From the cell containing the given text, extract its center point as [X, Y] coordinate. 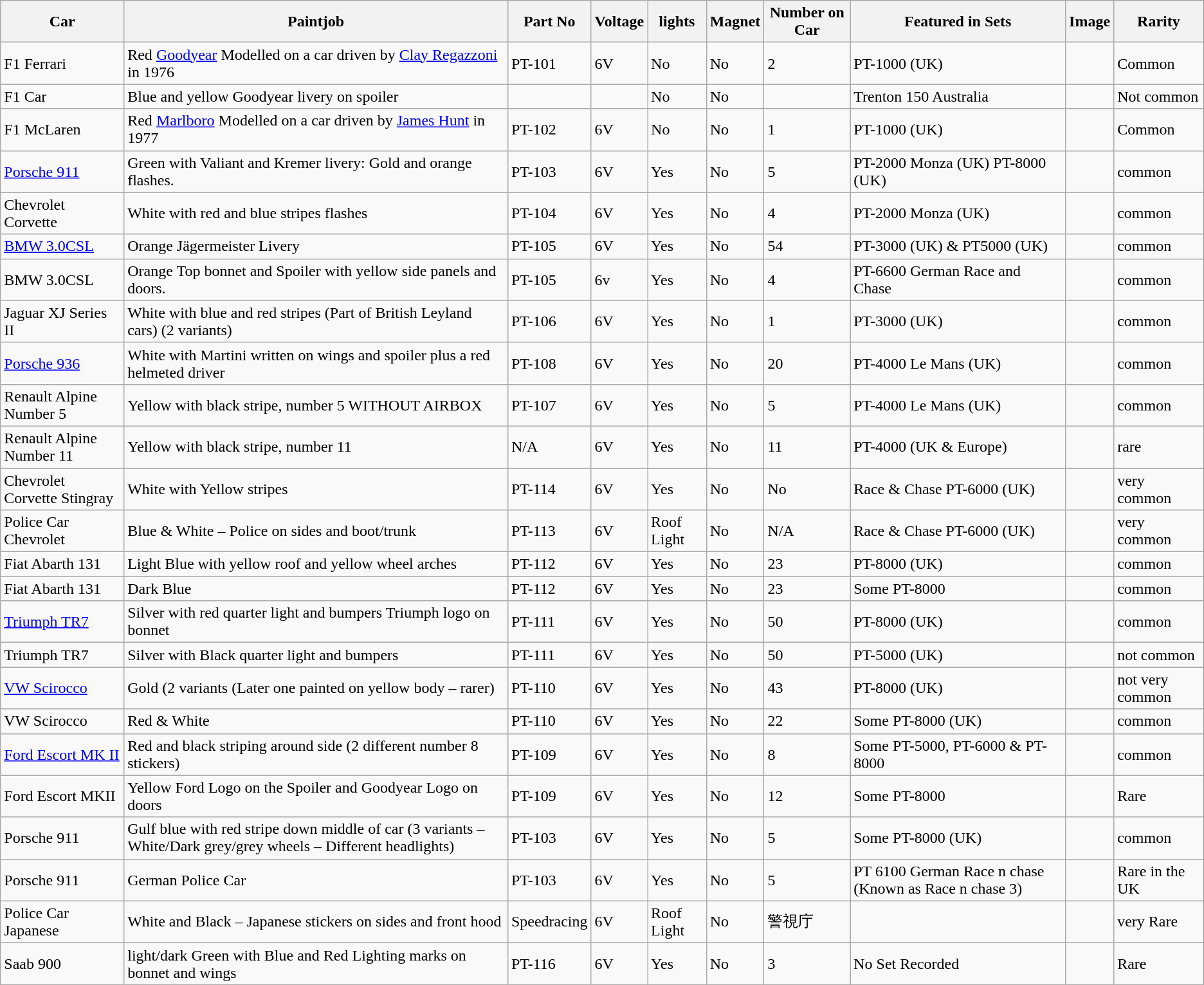
Rarity [1159, 22]
6v [619, 279]
Rare in the UK [1159, 880]
Red and black striping around side (2 different number 8 stickers) [316, 754]
light/dark Green with Blue and Red Lighting marks on bonnet and wings [316, 964]
Image [1090, 22]
rare [1159, 446]
No Set Recorded [958, 964]
Chevrolet Corvette Stingray [62, 489]
PT-113 [549, 531]
Number on Car [807, 22]
Trenton 150 Australia [958, 97]
Orange Top bonnet and Spoiler with yellow side panels and doors. [316, 279]
Orange Jägermeister Livery [316, 246]
Silver with Black quarter light and bumpers [316, 655]
PT-5000 (UK) [958, 655]
PT-106 [549, 322]
F1 Ferrari [62, 63]
20 [807, 363]
White with Yellow stripes [316, 489]
Saab 900 [62, 964]
White with blue and red stripes (Part of British Leyland cars) (2 variants) [316, 322]
PT-3000 (UK) [958, 322]
White with Martini written on wings and spoiler plus a red helmeted driver [316, 363]
PT-2000 Monza (UK) PT-8000 (UK) [958, 171]
Jaguar XJ Series II [62, 322]
Yellow with black stripe, number 5 WITHOUT AIRBOX [316, 405]
Not common [1159, 97]
PT-104 [549, 214]
Light Blue with yellow roof and yellow wheel arches [316, 564]
Yellow Ford Logo on the Spoiler and Goodyear Logo on doors [316, 796]
Red Marlboro Modelled on a car driven by James Hunt in 1977 [316, 130]
8 [807, 754]
very Rare [1159, 921]
not very common [1159, 688]
11 [807, 446]
Chevrolet Corvette [62, 214]
Car [62, 22]
Blue and yellow Goodyear livery on spoiler [316, 97]
Gold (2 variants (Later one painted on yellow body – rarer) [316, 688]
43 [807, 688]
Green with Valiant and Kremer livery: Gold and orange flashes. [316, 171]
3 [807, 964]
Part No [549, 22]
Renault Alpine Number 5 [62, 405]
Magnet [735, 22]
PT-114 [549, 489]
Paintjob [316, 22]
12 [807, 796]
Red & White [316, 721]
Ford Escort MK II [62, 754]
54 [807, 246]
PT-107 [549, 405]
PT-2000 Monza (UK) [958, 214]
German Police Car [316, 880]
PT-108 [549, 363]
Red Goodyear Modelled on a car driven by Clay Regazzoni in 1976 [316, 63]
White with red and blue stripes flashes [316, 214]
Blue & White – Police on sides and boot/trunk [316, 531]
Police Car Japanese [62, 921]
White and Black – Japanese stickers on sides and front hood [316, 921]
Featured in Sets [958, 22]
PT-102 [549, 130]
lights [677, 22]
Porsche 936 [62, 363]
Police Car Chevrolet [62, 531]
Speedracing [549, 921]
Gulf blue with red stripe down middle of car (3 variants – White/Dark grey/grey wheels – Different headlights) [316, 838]
Ford Escort MKII [62, 796]
PT-3000 (UK) & PT5000 (UK) [958, 246]
PT-6600 German Race and Chase [958, 279]
警視庁 [807, 921]
Dark Blue [316, 589]
Renault Alpine Number 11 [62, 446]
F1 Car [62, 97]
not common [1159, 655]
Some PT-5000, PT-6000 & PT-8000 [958, 754]
2 [807, 63]
PT-101 [549, 63]
PT 6100 German Race n chase (Known as Race n chase 3) [958, 880]
Silver with red quarter light and bumpers Triumph logo on bonnet [316, 621]
Voltage [619, 22]
22 [807, 721]
PT-116 [549, 964]
Yellow with black stripe, number 11 [316, 446]
PT-4000 (UK & Europe) [958, 446]
F1 McLaren [62, 130]
